Extract the (x, y) coordinate from the center of the cell holding the provided text.  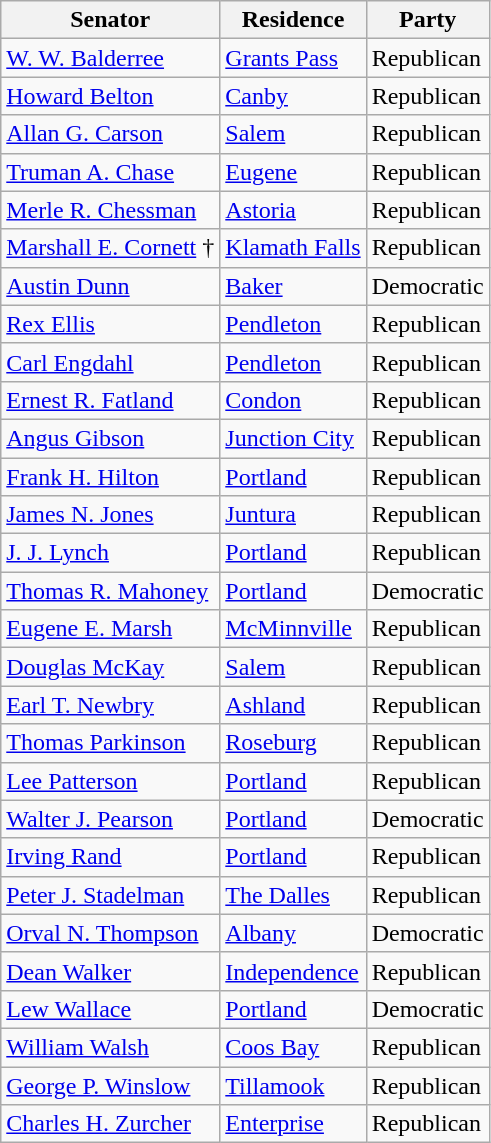
James N. Jones (110, 515)
Residence (293, 20)
Ashland (293, 705)
Carl Engdahl (110, 362)
Junction City (293, 438)
Howard Belton (110, 96)
Party (428, 20)
The Dalles (293, 895)
Enterprise (293, 1124)
Dean Walker (110, 971)
Eugene (293, 172)
Condon (293, 400)
George P. Winslow (110, 1085)
Truman A. Chase (110, 172)
Roseburg (293, 743)
Charles H. Zurcher (110, 1124)
Marshall E. Cornett † (110, 248)
Earl T. Newbry (110, 705)
Peter J. Stadelman (110, 895)
Klamath Falls (293, 248)
Rex Ellis (110, 324)
Ernest R. Fatland (110, 400)
W. W. Balderree (110, 58)
William Walsh (110, 1047)
Grants Pass (293, 58)
Independence (293, 971)
Astoria (293, 210)
Tillamook (293, 1085)
Walter J. Pearson (110, 819)
Merle R. Chessman (110, 210)
Baker (293, 286)
Austin Dunn (110, 286)
Thomas Parkinson (110, 743)
Juntura (293, 515)
Irving Rand (110, 857)
Thomas R. Mahoney (110, 591)
Lee Patterson (110, 781)
J. J. Lynch (110, 553)
Allan G. Carson (110, 134)
McMinnville (293, 629)
Douglas McKay (110, 667)
Coos Bay (293, 1047)
Angus Gibson (110, 438)
Senator (110, 20)
Frank H. Hilton (110, 477)
Orval N. Thompson (110, 933)
Albany (293, 933)
Lew Wallace (110, 1009)
Eugene E. Marsh (110, 629)
Canby (293, 96)
